Pinpoint the cell where the given text exists, returning its (X, Y) midpoint coordinate. 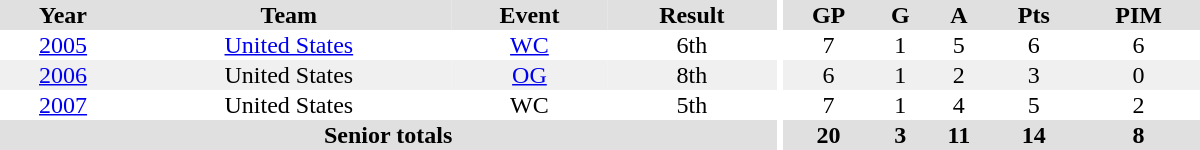
14 (1034, 135)
OG (530, 75)
20 (829, 135)
Result (692, 15)
PIM (1138, 15)
Pts (1034, 15)
2005 (63, 45)
4 (958, 105)
G (901, 15)
2007 (63, 105)
6th (692, 45)
GP (829, 15)
Senior totals (388, 135)
8th (692, 75)
Year (63, 15)
5th (692, 105)
Event (530, 15)
11 (958, 135)
A (958, 15)
0 (1138, 75)
2006 (63, 75)
Team (288, 15)
8 (1138, 135)
